Return the [x, y] coordinate for the center point of the cell that contains the specified text.  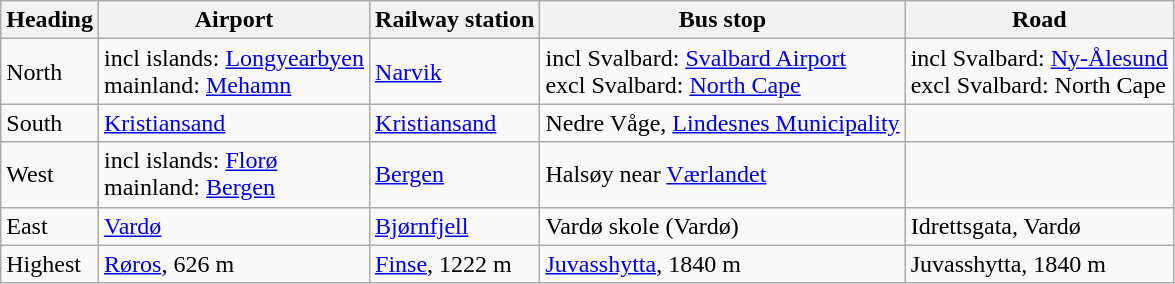
Heading [50, 20]
Halsøy near Værlandet [722, 174]
Airport [234, 20]
Bjørnfjell [455, 226]
incl Svalbard: Ny-Ålesundexcl Svalbard: North Cape [1039, 72]
Bus stop [722, 20]
incl islands: Florømainland: Bergen [234, 174]
Vardø [234, 226]
South [50, 123]
Idrettsgata, Vardø [1039, 226]
incl islands: Longyearbyenmainland: Mehamn [234, 72]
East [50, 226]
Finse, 1222 m [455, 264]
Highest [50, 264]
Nedre Våge, Lindesnes Municipality [722, 123]
West [50, 174]
Road [1039, 20]
North [50, 72]
Railway station [455, 20]
Vardø skole (Vardø) [722, 226]
incl Svalbard: Svalbard Airportexcl Svalbard: North Cape [722, 72]
Narvik [455, 72]
Røros, 626 m [234, 264]
Bergen [455, 174]
